Output the (X, Y) coordinate of the center of the cell containing the given text.  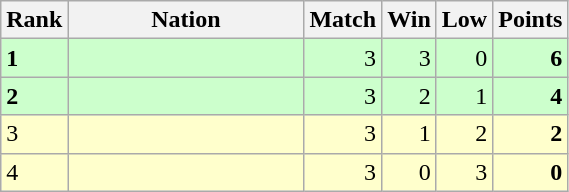
Low (464, 20)
Nation (186, 20)
Rank (34, 20)
Win (410, 20)
Match (343, 20)
6 (530, 58)
Points (530, 20)
